For the text-containing cell, return its midpoint in (X, Y) coordinate format. 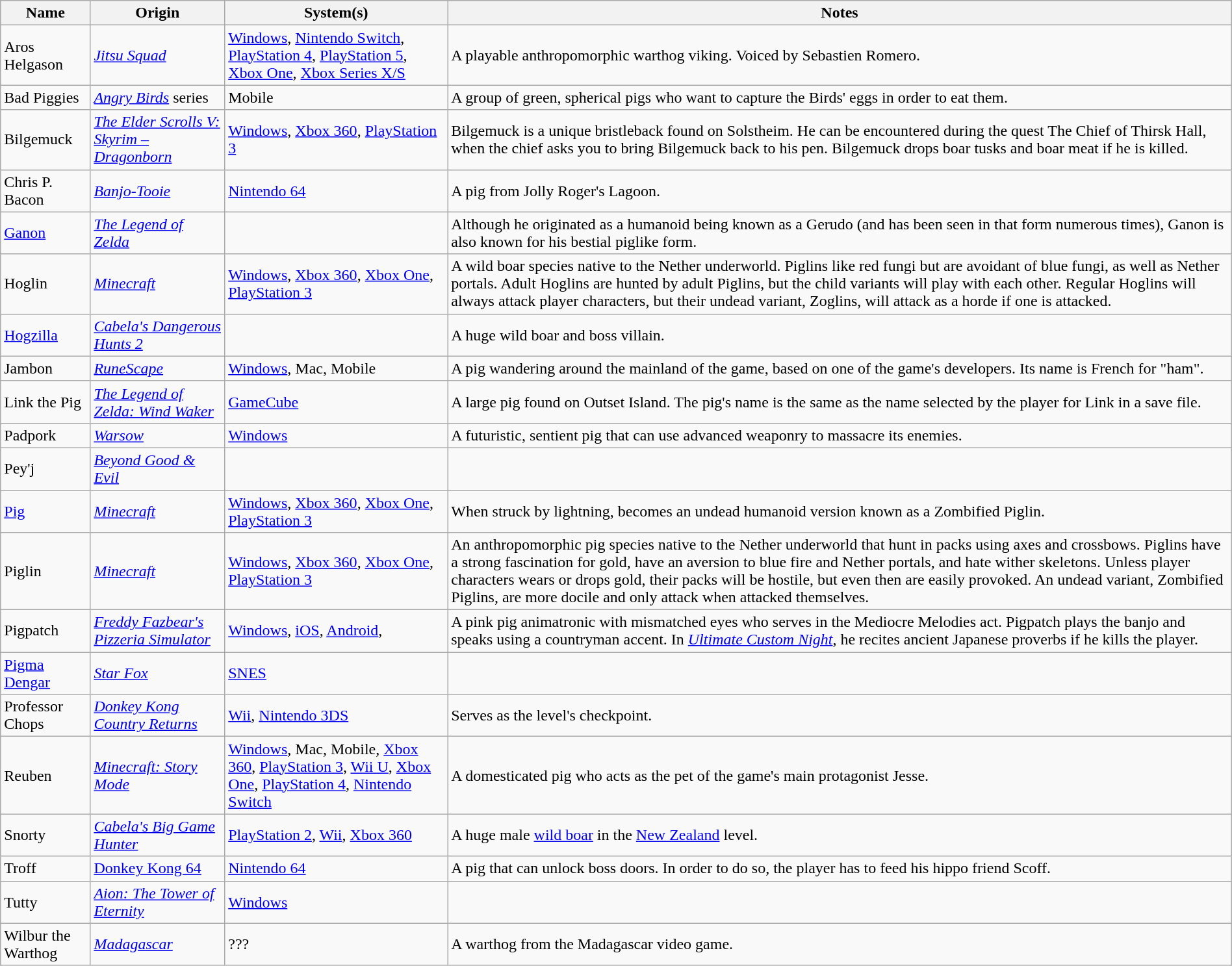
Mobile (337, 97)
Piglin (45, 572)
Troff (45, 869)
Star Fox (157, 673)
Notes (840, 13)
Professor Chops (45, 716)
Wilbur the Warthog (45, 945)
Pigpatch (45, 631)
PlayStation 2, Wii, Xbox 360 (337, 835)
Origin (157, 13)
Serves as the level's checkpoint. (840, 716)
Cabela's Dangerous Hunts 2 (157, 335)
Donkey Kong Country Returns (157, 716)
Angry Birds series (157, 97)
A large pig found on Outset Island. The pig's name is the same as the name selected by the player for Link in a save file. (840, 401)
Reuben (45, 776)
A domesticated pig who acts as the pet of the game's main protagonist Jesse. (840, 776)
Aros Helgason (45, 55)
A huge male wild boar in the New Zealand level. (840, 835)
Snorty (45, 835)
Padpork (45, 435)
A group of green, spherical pigs who want to capture the Birds' eggs in order to eat them. (840, 97)
Jambon (45, 368)
Windows, Nintendo Switch, PlayStation 4, PlayStation 5, Xbox One, Xbox Series X/S (337, 55)
Name (45, 13)
Link the Pig (45, 401)
A playable anthropomorphic warthog viking. Voiced by Sebastien Romero. (840, 55)
??? (337, 945)
Wii, Nintendo 3DS (337, 716)
GameCube (337, 401)
Pigma Dengar (45, 673)
Bad Piggies (45, 97)
Windows, Mac, Mobile (337, 368)
Windows, Mac, Mobile, Xbox 360, PlayStation 3, Wii U, Xbox One, PlayStation 4, Nintendo Switch (337, 776)
A warthog from the Madagascar video game. (840, 945)
Chris P. Bacon (45, 191)
Jitsu Squad (157, 55)
The Legend of Zelda: Wind Waker (157, 401)
System(s) (337, 13)
RuneScape (157, 368)
SNES (337, 673)
Madagascar (157, 945)
Aion: The Tower of Eternity (157, 902)
Hoglin (45, 284)
Donkey Kong 64 (157, 869)
A huge wild boar and boss villain. (840, 335)
Windows, iOS, Android, (337, 631)
Beyond Good & Evil (157, 469)
Minecraft: Story Mode (157, 776)
A pig that can unlock boss doors. In order to do so, the player has to feed his hippo friend Scoff. (840, 869)
Hogzilla (45, 335)
A pig wandering around the mainland of the game, based on one of the game's developers. Its name is French for "ham". (840, 368)
Pey'j (45, 469)
Pig (45, 511)
The Legend of Zelda (157, 233)
Tutty (45, 902)
Banjo-Tooie (157, 191)
Ganon (45, 233)
The Elder Scrolls V: Skyrim – Dragonborn (157, 140)
When struck by lightning, becomes an undead humanoid version known as a Zombified Piglin. (840, 511)
Freddy Fazbear's Pizzeria Simulator (157, 631)
Warsow (157, 435)
Windows, Xbox 360, PlayStation 3 (337, 140)
Cabela's Big Game Hunter (157, 835)
A futuristic, sentient pig that can use advanced weaponry to massacre its enemies. (840, 435)
A pig from Jolly Roger's Lagoon. (840, 191)
Bilgemuck (45, 140)
